For the text-containing cell, return its midpoint in [X, Y] coordinate format. 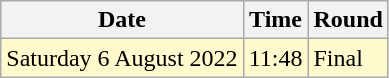
Round [348, 20]
Saturday 6 August 2022 [122, 58]
11:48 [276, 58]
Time [276, 20]
Final [348, 58]
Date [122, 20]
